Return [X, Y] of the center of cell containing provided text 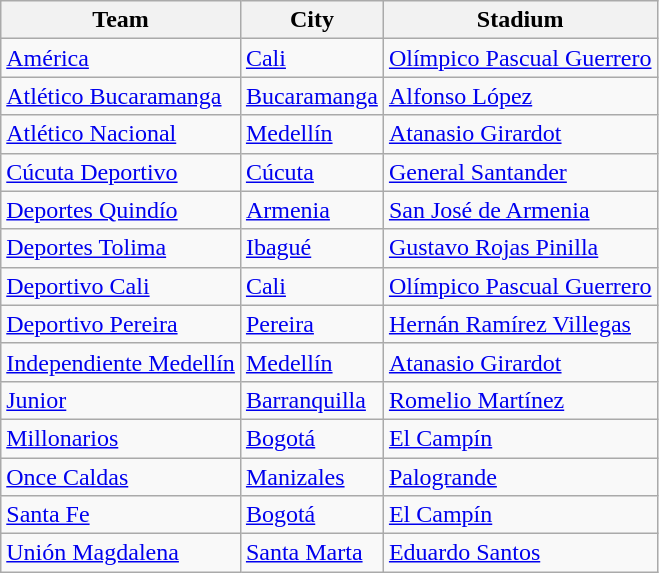
Eduardo Santos [520, 553]
San José de Armenia [520, 210]
Armenia [312, 210]
Once Caldas [121, 477]
América [121, 58]
Alfonso López [520, 96]
City [312, 20]
Deportivo Pereira [121, 324]
Deportes Quindío [121, 210]
Pereira [312, 324]
Gustavo Rojas Pinilla [520, 248]
Barranquilla [312, 400]
Atlético Nacional [121, 134]
Hernán Ramírez Villegas [520, 324]
General Santander [520, 172]
Deportivo Cali [121, 286]
Romelio Martínez [520, 400]
Santa Fe [121, 515]
Bucaramanga [312, 96]
Junior [121, 400]
Millonarios [121, 438]
Team [121, 20]
Manizales [312, 477]
Atlético Bucaramanga [121, 96]
Cúcuta Deportivo [121, 172]
Ibagué [312, 248]
Cúcuta [312, 172]
Independiente Medellín [121, 362]
Santa Marta [312, 553]
Stadium [520, 20]
Unión Magdalena [121, 553]
Deportes Tolima [121, 248]
Palogrande [520, 477]
